Pinpoint the cell where the given text exists, returning its (X, Y) midpoint coordinate. 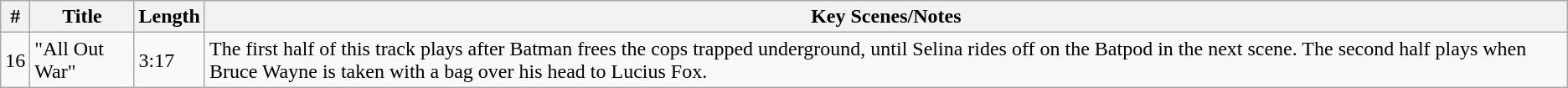
"All Out War" (82, 60)
16 (15, 60)
3:17 (169, 60)
# (15, 17)
Title (82, 17)
Key Scenes/Notes (886, 17)
Length (169, 17)
